Provide the [x, y] coordinate of the cell's center where the given text is located.  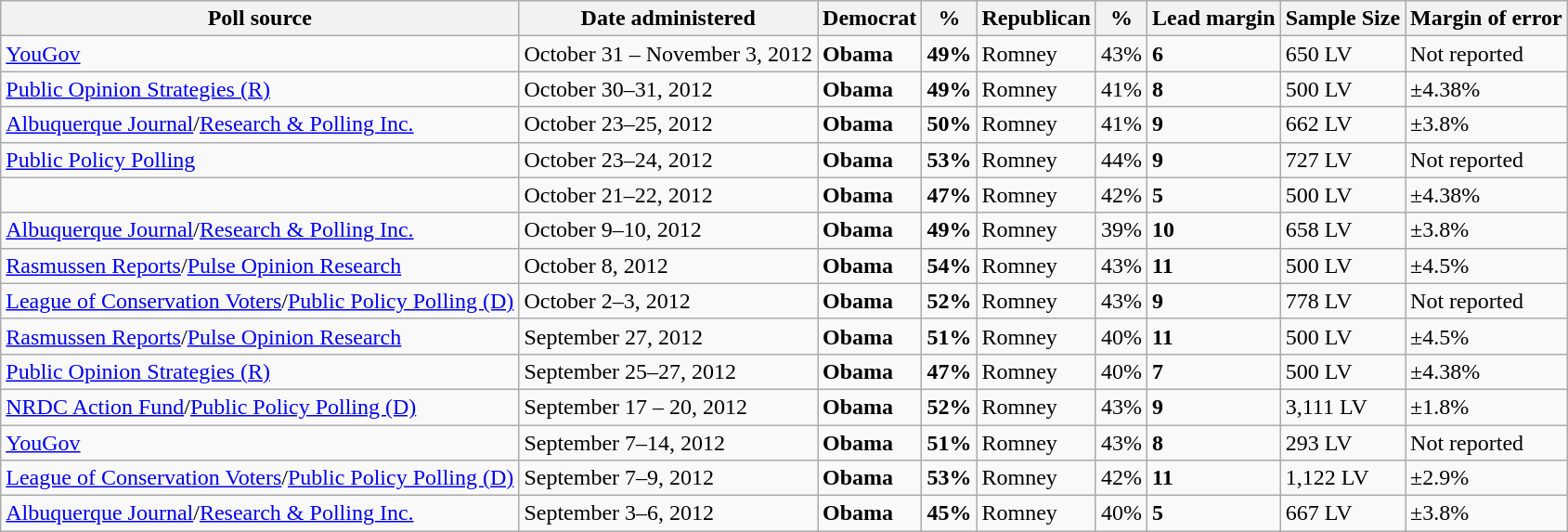
±1.8% [1487, 407]
293 LV [1342, 443]
Republican [1036, 19]
September 17 – 20, 2012 [668, 407]
650 LV [1342, 54]
October 23–24, 2012 [668, 160]
50% [949, 124]
6 [1213, 54]
October 21–22, 2012 [668, 195]
662 LV [1342, 124]
3,111 LV [1342, 407]
7 [1213, 371]
45% [949, 513]
Lead margin [1213, 19]
September 7–9, 2012 [668, 478]
October 2–3, 2012 [668, 301]
54% [949, 266]
10 [1213, 230]
Democrat [870, 19]
NRDC Action Fund/Public Policy Polling (D) [260, 407]
667 LV [1342, 513]
658 LV [1342, 230]
October 8, 2012 [668, 266]
778 LV [1342, 301]
Poll source [260, 19]
October 30–31, 2012 [668, 89]
September 7–14, 2012 [668, 443]
Sample Size [1342, 19]
Date administered [668, 19]
September 3–6, 2012 [668, 513]
1,122 LV [1342, 478]
727 LV [1342, 160]
Margin of error [1487, 19]
44% [1121, 160]
October 23–25, 2012 [668, 124]
September 27, 2012 [668, 336]
September 25–27, 2012 [668, 371]
Public Policy Polling [260, 160]
October 9–10, 2012 [668, 230]
±2.9% [1487, 478]
39% [1121, 230]
October 31 – November 3, 2012 [668, 54]
